Determine the (x, y) coordinate at the center of the cell enclosing the given text.  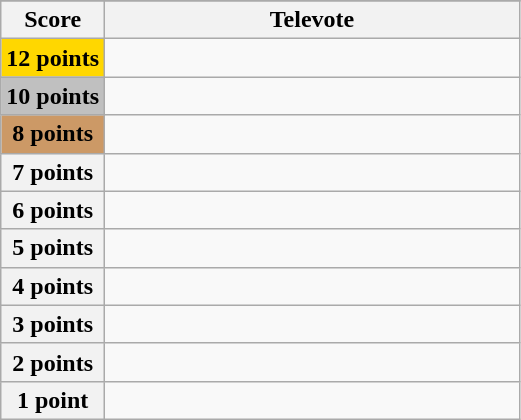
2 points (53, 362)
Televote (312, 20)
5 points (53, 248)
12 points (53, 58)
10 points (53, 96)
7 points (53, 172)
Score (53, 20)
8 points (53, 134)
3 points (53, 324)
1 point (53, 400)
6 points (53, 210)
4 points (53, 286)
